From the cell containing the given text, extract its center point as [X, Y] coordinate. 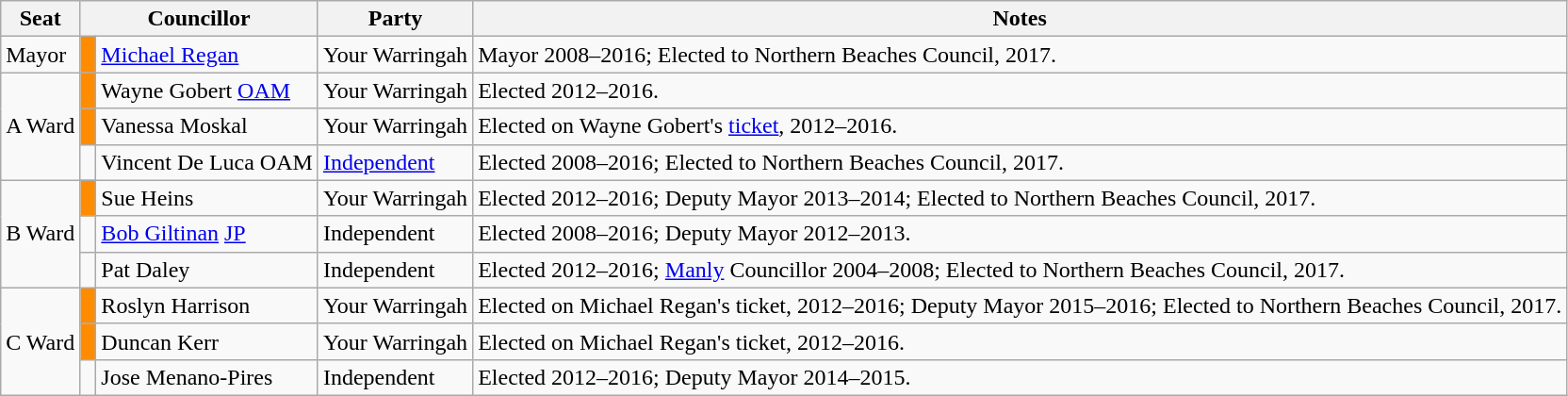
Mayor 2008–2016; Elected to Northern Beaches Council, 2017. [1020, 55]
Councillor [200, 19]
Bob Giltinan JP [207, 234]
Mayor [41, 55]
Elected on Wayne Gobert's ticket, 2012–2016. [1020, 126]
Seat [41, 19]
Notes [1020, 19]
Party [395, 19]
Elected on Michael Regan's ticket, 2012–2016; Deputy Mayor 2015–2016; Elected to Northern Beaches Council, 2017. [1020, 305]
Michael Regan [207, 55]
A Ward [41, 126]
Jose Menano-Pires [207, 377]
Elected 2008–2016; Deputy Mayor 2012–2013. [1020, 234]
Pat Daley [207, 270]
Duncan Kerr [207, 341]
Elected 2012–2016. [1020, 91]
B Ward [41, 234]
Elected 2012–2016; Deputy Mayor 2014–2015. [1020, 377]
Vincent De Luca OAM [207, 162]
Vanessa Moskal [207, 126]
Elected 2008–2016; Elected to Northern Beaches Council, 2017. [1020, 162]
C Ward [41, 341]
Sue Heins [207, 198]
Elected on Michael Regan's ticket, 2012–2016. [1020, 341]
Elected 2012–2016; Deputy Mayor 2013–2014; Elected to Northern Beaches Council, 2017. [1020, 198]
Roslyn Harrison [207, 305]
Wayne Gobert OAM [207, 91]
Elected 2012–2016; Manly Councillor 2004–2008; Elected to Northern Beaches Council, 2017. [1020, 270]
